Provide the [x, y] coordinate of the cell's center where the given text is located.  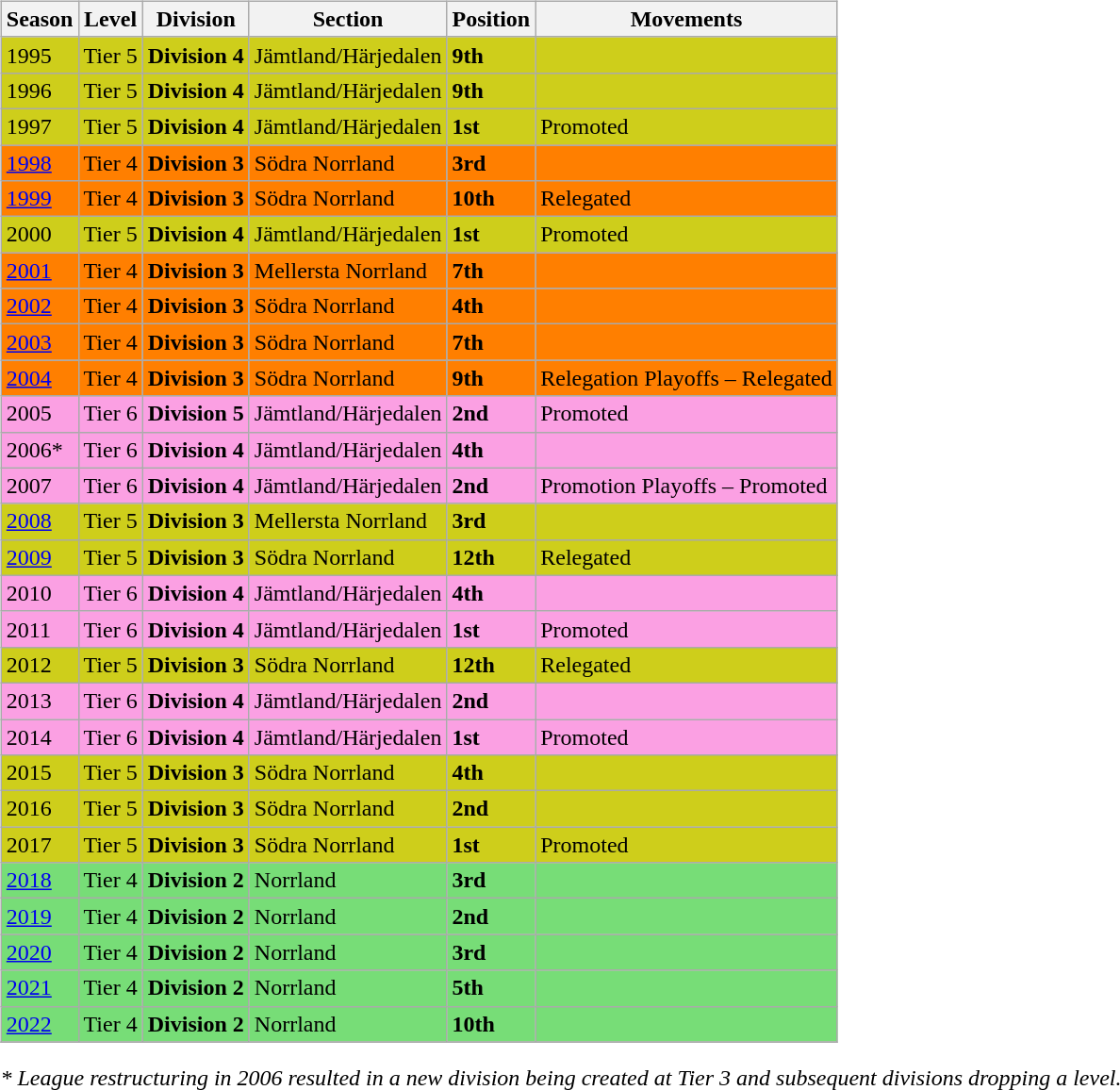
2006* [40, 450]
Division [196, 19]
2002 [40, 306]
1998 [40, 163]
1996 [40, 91]
Relegation Playoffs – Relegated [686, 378]
Division 5 [196, 414]
2008 [40, 521]
2003 [40, 342]
2007 [40, 486]
1997 [40, 126]
1995 [40, 55]
2000 [40, 235]
Position [491, 19]
1999 [40, 199]
5th [491, 988]
2010 [40, 593]
2021 [40, 988]
2019 [40, 917]
2015 [40, 773]
2011 [40, 629]
Level [110, 19]
2001 [40, 271]
2009 [40, 557]
Season [40, 19]
2018 [40, 881]
2012 [40, 665]
2022 [40, 1024]
2014 [40, 736]
Movements [686, 19]
Section [348, 19]
2013 [40, 701]
2017 [40, 845]
2005 [40, 414]
2004 [40, 378]
Promotion Playoffs – Promoted [686, 486]
2016 [40, 809]
2020 [40, 952]
